Identify which cell holds the provided text, then report its [X, Y] central coordinate. 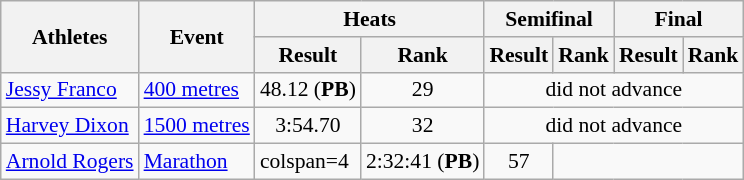
Heats [370, 19]
32 [422, 126]
Marathon [197, 162]
1500 metres [197, 126]
Event [197, 36]
Semifinal [548, 19]
29 [422, 90]
Jessy Franco [70, 90]
Arnold Rogers [70, 162]
Final [678, 19]
400 metres [197, 90]
Athletes [70, 36]
3:54.70 [308, 126]
Harvey Dixon [70, 126]
colspan=4 [308, 162]
2:32:41 (PB) [422, 162]
48.12 (PB) [308, 90]
57 [518, 162]
